Return [x, y] of the center of cell containing provided text 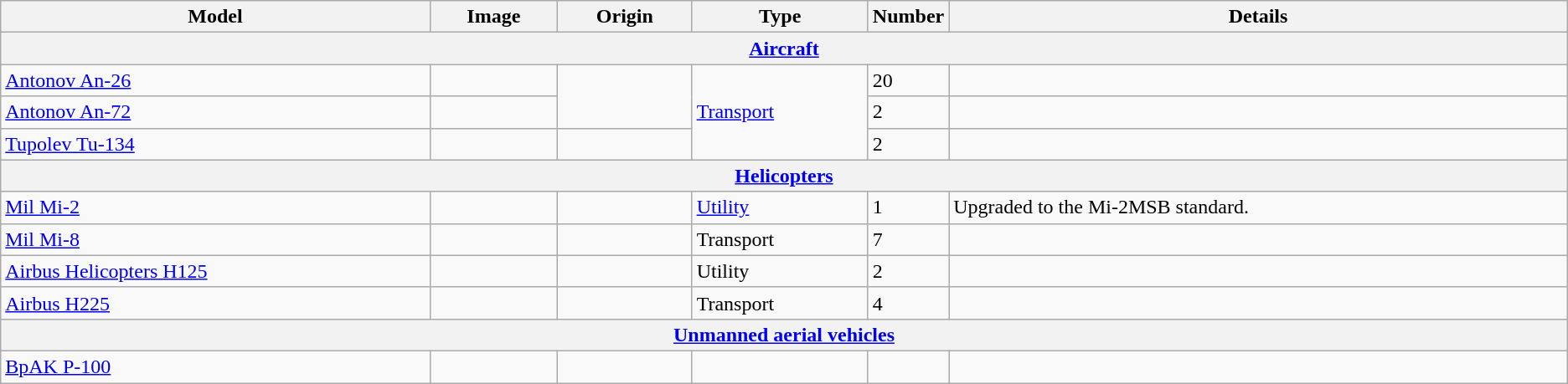
BpAK P-100 [215, 366]
Antonov An-26 [215, 80]
Details [1258, 17]
Type [780, 17]
Aircraft [784, 49]
4 [908, 303]
7 [908, 239]
1 [908, 207]
Helicopters [784, 176]
Tupolev Tu-134 [215, 144]
Mil Mi-8 [215, 239]
Upgraded to the Mi-2MSB standard. [1258, 207]
Origin [625, 17]
Airbus H225 [215, 303]
Antonov An-72 [215, 112]
Model [215, 17]
Image [493, 17]
20 [908, 80]
Airbus Helicopters H125 [215, 271]
Mil Mi-2 [215, 207]
Number [908, 17]
Unmanned aerial vehicles [784, 335]
